Return the (X, Y) coordinate for the center point of the cell that contains the specified text.  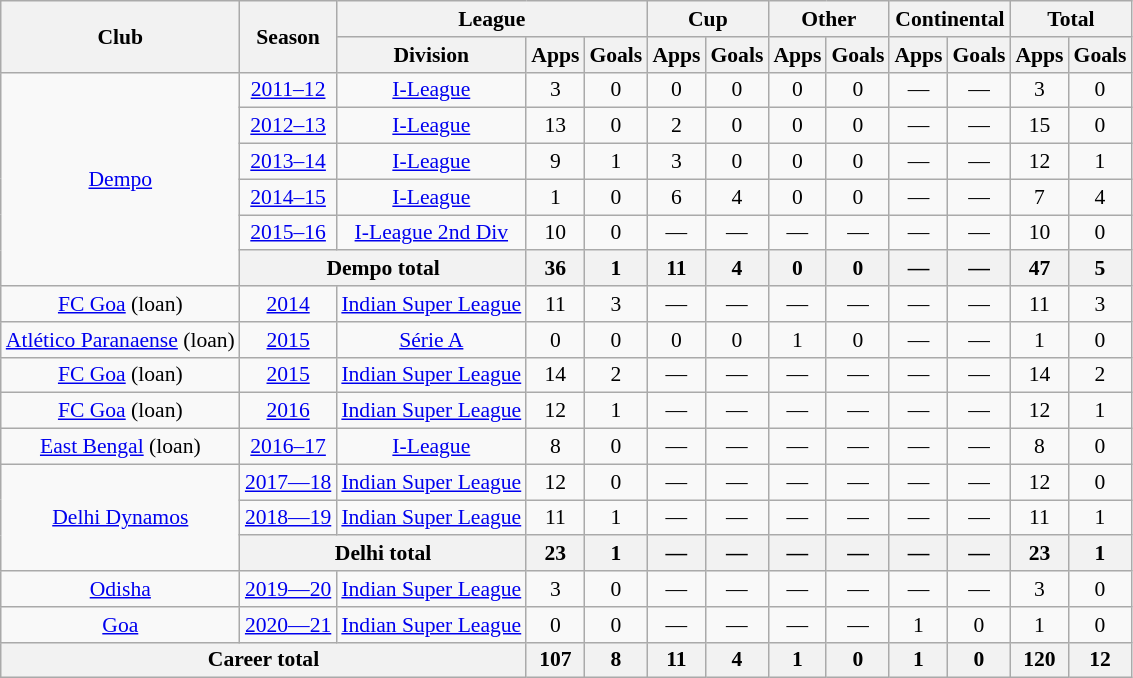
2020—21 (288, 625)
13 (555, 126)
7 (1039, 197)
2019—20 (288, 589)
2011–12 (288, 90)
Division (431, 55)
Cup (708, 19)
Club (120, 36)
2016–17 (288, 447)
Delhi total (383, 554)
Delhi Dynamos (120, 518)
107 (555, 660)
2013–14 (288, 162)
9 (555, 162)
Season (288, 36)
47 (1039, 269)
Odisha (120, 589)
Total (1070, 19)
Other (828, 19)
2015–16 (288, 233)
120 (1039, 660)
2014 (288, 304)
6 (676, 197)
2012–13 (288, 126)
Continental (950, 19)
Career total (264, 660)
East Bengal (loan) (120, 447)
2016 (288, 411)
Dempo (120, 179)
2017—18 (288, 482)
League (492, 19)
2018—19 (288, 518)
5 (1100, 269)
Dempo total (383, 269)
Goa (120, 625)
Atlético Paranaense (loan) (120, 340)
Série A (431, 340)
I-League 2nd Div (431, 233)
2014–15 (288, 197)
15 (1039, 126)
36 (555, 269)
